Extract the (X, Y) coordinate from the center of the cell holding the provided text.  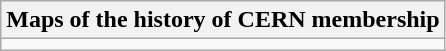
Maps of the history of CERN membership (223, 20)
